Find where the given text appears and provide that cell's center as (x, y) coordinate. 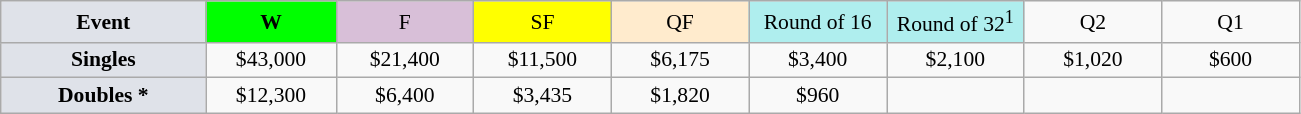
Q2 (1093, 22)
$6,400 (405, 96)
$1,820 (680, 96)
Q1 (1231, 22)
$3,435 (543, 96)
Doubles * (104, 96)
QF (680, 22)
Singles (104, 60)
$600 (1231, 60)
Event (104, 22)
SF (543, 22)
$6,175 (680, 60)
$960 (818, 96)
$12,300 (271, 96)
W (271, 22)
$21,400 (405, 60)
Round of 321 (955, 22)
F (405, 22)
Round of 16 (818, 22)
$1,020 (1093, 60)
$3,400 (818, 60)
$43,000 (271, 60)
$11,500 (543, 60)
$2,100 (955, 60)
